Search for the cell housing the specified text and yield its (X, Y) center coordinate. 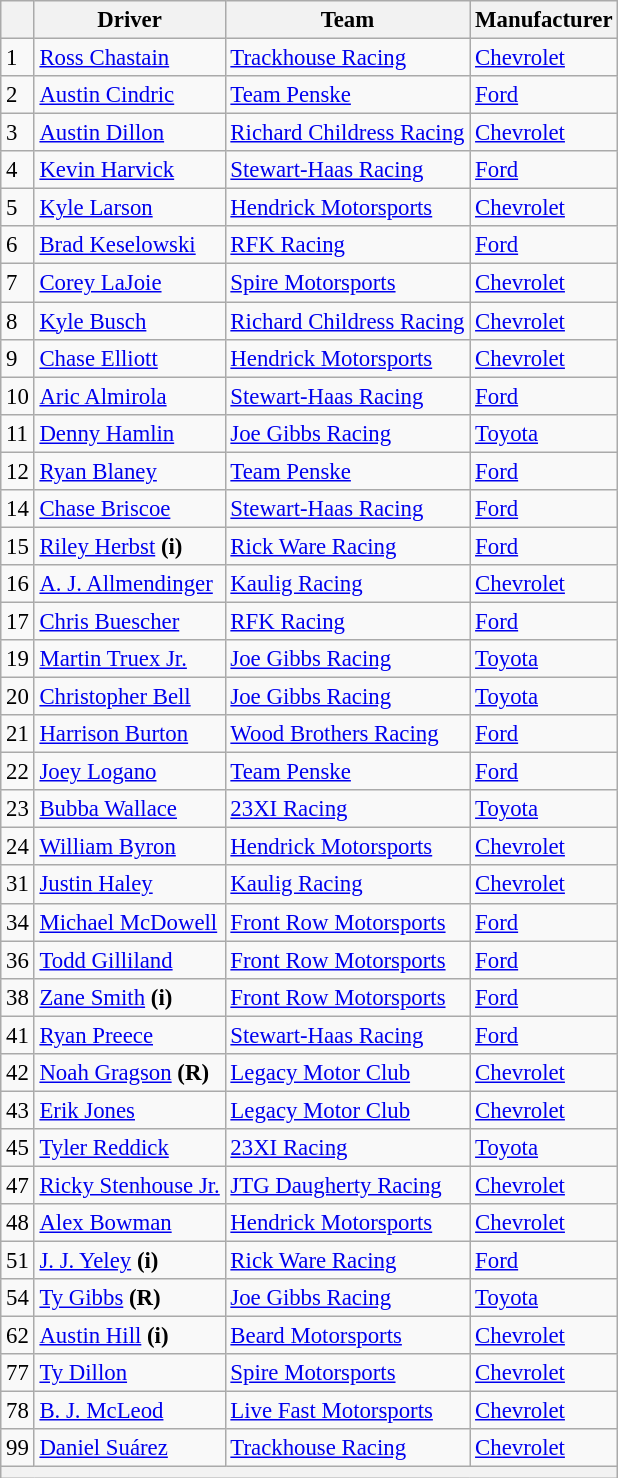
Todd Gilliland (130, 960)
Ryan Blaney (130, 471)
5 (18, 208)
William Byron (130, 847)
Beard Motorsports (348, 1336)
1 (18, 58)
Tyler Reddick (130, 1148)
Christopher Bell (130, 697)
Justin Haley (130, 885)
41 (18, 1035)
12 (18, 471)
17 (18, 621)
Corey LaJoie (130, 283)
Ross Chastain (130, 58)
54 (18, 1298)
78 (18, 1411)
62 (18, 1336)
B. J. McLeod (130, 1411)
10 (18, 396)
24 (18, 847)
7 (18, 283)
Wood Brothers Racing (348, 734)
Chase Briscoe (130, 509)
16 (18, 584)
2 (18, 95)
9 (18, 358)
Austin Cindric (130, 95)
19 (18, 659)
Alex Bowman (130, 1223)
15 (18, 546)
A. J. Allmendinger (130, 584)
Noah Gragson (R) (130, 1073)
Joey Logano (130, 772)
Daniel Suárez (130, 1449)
Manufacturer (544, 20)
Kevin Harvick (130, 170)
21 (18, 734)
36 (18, 960)
45 (18, 1148)
47 (18, 1185)
99 (18, 1449)
Bubba Wallace (130, 809)
Zane Smith (i) (130, 997)
20 (18, 697)
Kyle Busch (130, 321)
Michael McDowell (130, 922)
Harrison Burton (130, 734)
Martin Truex Jr. (130, 659)
6 (18, 245)
Austin Hill (i) (130, 1336)
Austin Dillon (130, 133)
Riley Herbst (i) (130, 546)
Aric Almirola (130, 396)
Denny Hamlin (130, 433)
14 (18, 509)
38 (18, 997)
Ty Dillon (130, 1373)
Chase Elliott (130, 358)
Driver (130, 20)
4 (18, 170)
Ryan Preece (130, 1035)
Brad Keselowski (130, 245)
JTG Daugherty Racing (348, 1185)
42 (18, 1073)
51 (18, 1261)
Team (348, 20)
31 (18, 885)
11 (18, 433)
Erik Jones (130, 1110)
22 (18, 772)
8 (18, 321)
Chris Buescher (130, 621)
77 (18, 1373)
Live Fast Motorsports (348, 1411)
Ricky Stenhouse Jr. (130, 1185)
48 (18, 1223)
Kyle Larson (130, 208)
3 (18, 133)
Ty Gibbs (R) (130, 1298)
23 (18, 809)
34 (18, 922)
43 (18, 1110)
J. J. Yeley (i) (130, 1261)
